Determine the [X, Y] coordinate at the center of the cell enclosing the given text.  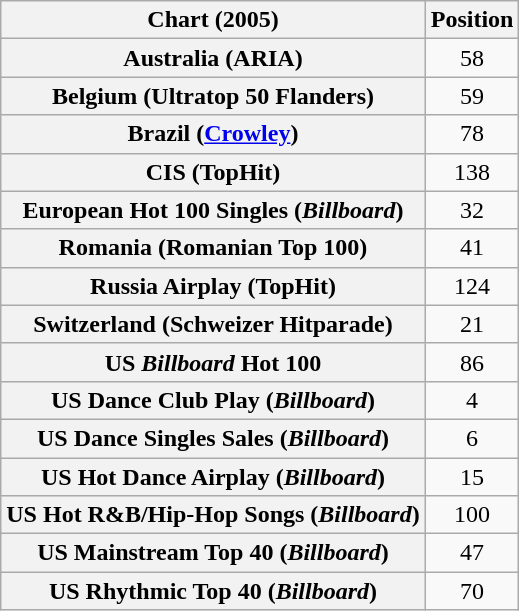
Brazil (Crowley) [213, 134]
58 [472, 58]
Australia (ARIA) [213, 58]
4 [472, 400]
Chart (2005) [213, 20]
US Hot R&B/Hip-Hop Songs (Billboard) [213, 515]
100 [472, 515]
European Hot 100 Singles (Billboard) [213, 210]
US Rhythmic Top 40 (Billboard) [213, 591]
86 [472, 362]
US Dance Club Play (Billboard) [213, 400]
47 [472, 553]
Romania (Romanian Top 100) [213, 248]
US Mainstream Top 40 (Billboard) [213, 553]
US Billboard Hot 100 [213, 362]
US Hot Dance Airplay (Billboard) [213, 477]
6 [472, 438]
Belgium (Ultratop 50 Flanders) [213, 96]
78 [472, 134]
59 [472, 96]
Switzerland (Schweizer Hitparade) [213, 324]
21 [472, 324]
Russia Airplay (TopHit) [213, 286]
US Dance Singles Sales (Billboard) [213, 438]
124 [472, 286]
138 [472, 172]
Position [472, 20]
CIS (TopHit) [213, 172]
41 [472, 248]
32 [472, 210]
70 [472, 591]
15 [472, 477]
